Locate the cell with the specified text and output its [X, Y] center coordinate. 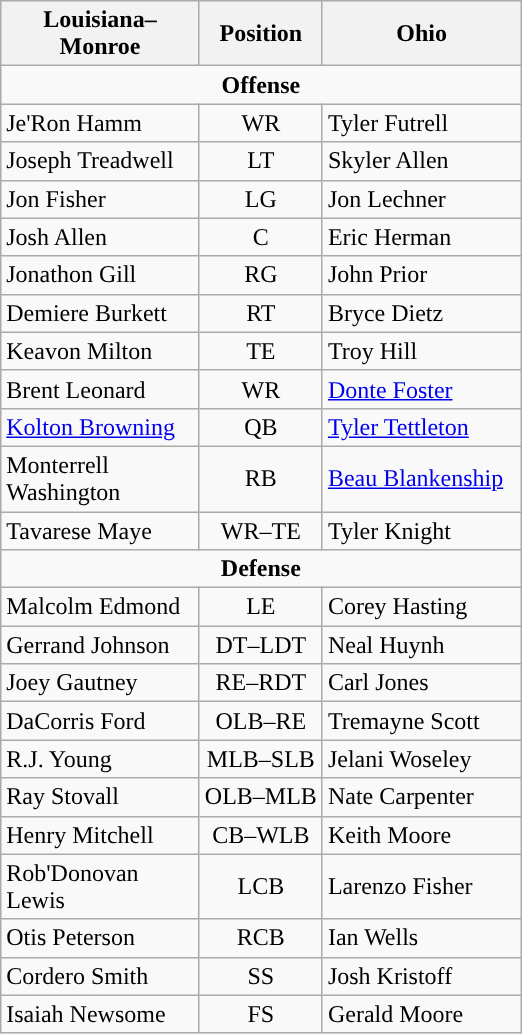
Malcolm Edmond [100, 607]
Neal Huynh [422, 645]
Cordero Smith [100, 976]
RG [260, 275]
LCB [260, 886]
Rob'Donovan Lewis [100, 886]
RE–RDT [260, 683]
Josh Allen [100, 237]
Monterrell Washington [100, 478]
Beau Blankenship [422, 478]
Jelani Woseley [422, 759]
Ray Stovall [100, 797]
Troy Hill [422, 351]
Jonathon Gill [100, 275]
Je'Ron Hamm [100, 123]
SS [260, 976]
MLB–SLB [260, 759]
Skyler Allen [422, 161]
CB–WLB [260, 835]
Eric Herman [422, 237]
Joey Gautney [100, 683]
Henry Mitchell [100, 835]
Carl Jones [422, 683]
TE [260, 351]
LT [260, 161]
Joseph Treadwell [100, 161]
WR–TE [260, 531]
Ohio [422, 34]
RT [260, 313]
John Prior [422, 275]
Louisiana–Monroe [100, 34]
LG [260, 199]
OLB–MLB [260, 797]
Jon Fisher [100, 199]
Defense [261, 569]
Demiere Burkett [100, 313]
Tyler Knight [422, 531]
Gerrand Johnson [100, 645]
OLB–RE [260, 721]
Nate Carpenter [422, 797]
Otis Peterson [100, 938]
Jon Lechner [422, 199]
Offense [261, 85]
Donte Foster [422, 389]
Tavarese Maye [100, 531]
Keith Moore [422, 835]
Tremayne Scott [422, 721]
Ian Wells [422, 938]
Corey Hasting [422, 607]
Josh Kristoff [422, 976]
Keavon Milton [100, 351]
FS [260, 1014]
Gerald Moore [422, 1014]
Isaiah Newsome [100, 1014]
Brent Leonard [100, 389]
Position [260, 34]
C [260, 237]
Bryce Dietz [422, 313]
RCB [260, 938]
QB [260, 427]
Kolton Browning [100, 427]
RB [260, 478]
DT–LDT [260, 645]
Tyler Tettleton [422, 427]
Larenzo Fisher [422, 886]
LE [260, 607]
DaCorris Ford [100, 721]
R.J. Young [100, 759]
Tyler Futrell [422, 123]
